Return (X, Y) of the center of cell containing provided text 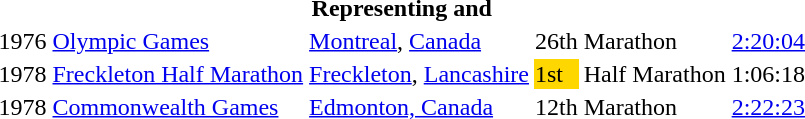
1st (557, 74)
Half Marathon (654, 74)
Freckleton Half Marathon (178, 74)
Olympic Games (178, 41)
Montreal, Canada (420, 41)
Freckleton, Lancashire (420, 74)
26th (557, 41)
Marathon (654, 41)
